Return the (x, y) coordinate for the center point of the cell that contains the specified text.  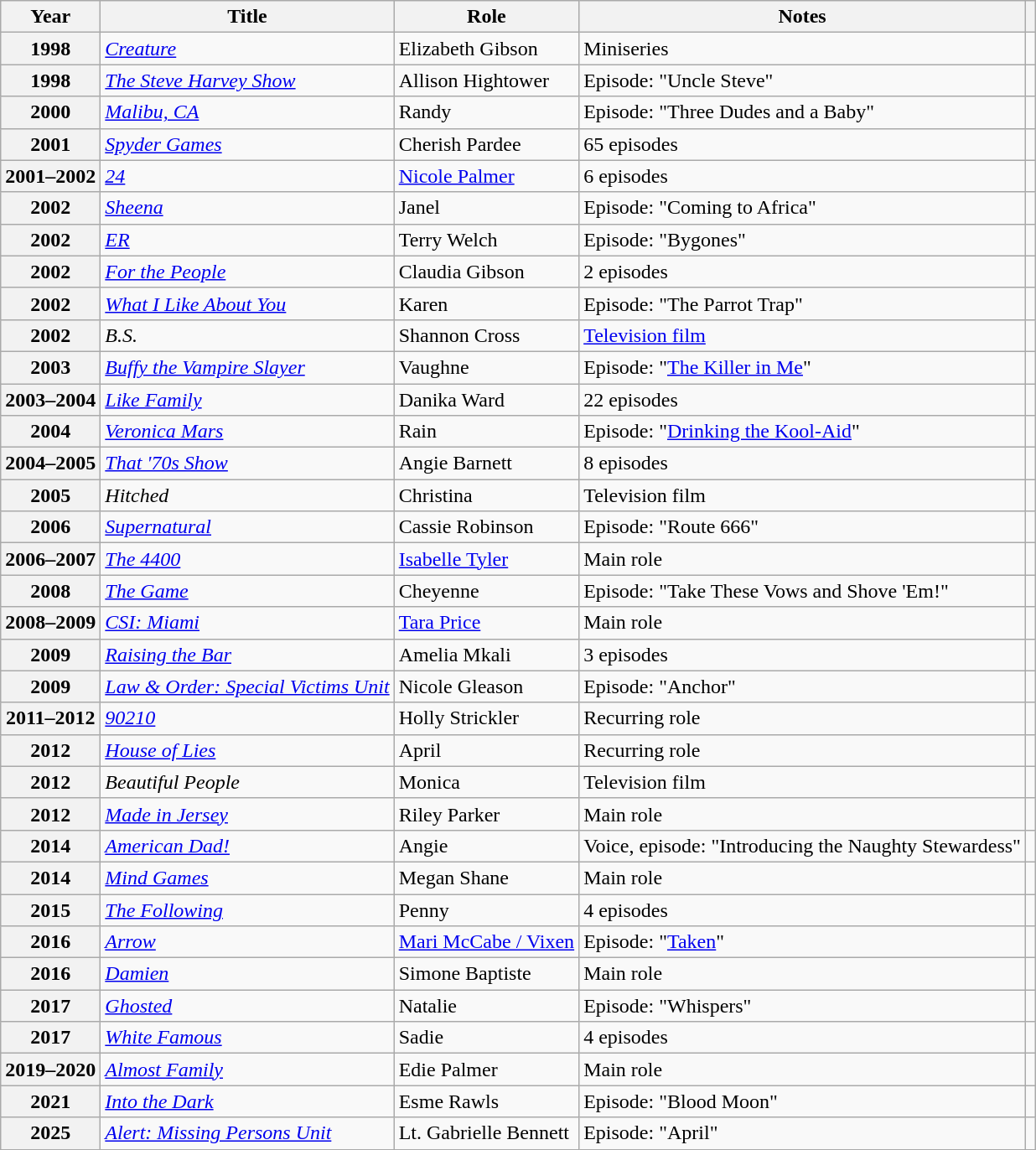
Simone Baptiste (486, 974)
ER (247, 240)
Megan Shane (486, 878)
Alert: Missing Persons Unit (247, 1133)
Angie Barnett (486, 464)
Episode: "Uncle Steve" (803, 80)
Role (486, 17)
Miniseries (803, 49)
Edie Palmer (486, 1070)
Episode: "Taken" (803, 942)
Nicole Gleason (486, 686)
Hitched (247, 495)
2006 (50, 527)
90210 (247, 718)
Mari McCabe / Vixen (486, 942)
Cheyenne (486, 591)
That '70s Show (247, 464)
Cherish Pardee (486, 144)
For the People (247, 272)
Malibu, CA (247, 112)
2021 (50, 1101)
Randy (486, 112)
Esme Rawls (486, 1101)
Natalie (486, 1006)
Damien (247, 974)
Ghosted (247, 1006)
2005 (50, 495)
Allison Hightower (486, 80)
The Steve Harvey Show (247, 80)
White Famous (247, 1038)
22 episodes (803, 400)
Spyder Games (247, 144)
Cassie Robinson (486, 527)
Buffy the Vampire Slayer (247, 367)
Like Family (247, 400)
Episode: "Route 666" (803, 527)
Arrow (247, 942)
3 episodes (803, 655)
Episode: "The Parrot Trap" (803, 303)
Episode: "April" (803, 1133)
Danika Ward (486, 400)
What I Like About You (247, 303)
2001 (50, 144)
2008 (50, 591)
Holly Strickler (486, 718)
Episode: "Coming to Africa" (803, 208)
House of Lies (247, 750)
Janel (486, 208)
2019–2020 (50, 1070)
Karen (486, 303)
2000 (50, 112)
Episode: "Three Dudes and a Baby" (803, 112)
Almost Family (247, 1070)
2003–2004 (50, 400)
2008–2009 (50, 623)
Sheena (247, 208)
Notes (803, 17)
Episode: "Bygones" (803, 240)
65 episodes (803, 144)
Episode: "Anchor" (803, 686)
Riley Parker (486, 814)
The 4400 (247, 559)
Shannon Cross (486, 335)
2025 (50, 1133)
Amelia Mkali (486, 655)
2015 (50, 909)
Monica (486, 782)
2003 (50, 367)
Raising the Bar (247, 655)
2004 (50, 432)
Made in Jersey (247, 814)
Penny (486, 909)
Veronica Mars (247, 432)
Into the Dark (247, 1101)
Claudia Gibson (486, 272)
Episode: "Take These Vows and Shove 'Em!" (803, 591)
Angie (486, 846)
Rain (486, 432)
Episode: "Blood Moon" (803, 1101)
6 episodes (803, 176)
American Dad! (247, 846)
Voice, episode: "Introducing the Naughty Stewardess" (803, 846)
Episode: "The Killer in Me" (803, 367)
24 (247, 176)
Tara Price (486, 623)
Beautiful People (247, 782)
2011–2012 (50, 718)
Year (50, 17)
CSI: Miami (247, 623)
Supernatural (247, 527)
Vaughne (486, 367)
The Game (247, 591)
Law & Order: Special Victims Unit (247, 686)
Episode: "Drinking the Kool-Aid" (803, 432)
2004–2005 (50, 464)
Mind Games (247, 878)
2006–2007 (50, 559)
Title (247, 17)
Terry Welch (486, 240)
Episode: "Whispers" (803, 1006)
8 episodes (803, 464)
Christina (486, 495)
B.S. (247, 335)
2001–2002 (50, 176)
Elizabeth Gibson (486, 49)
April (486, 750)
2 episodes (803, 272)
The Following (247, 909)
Isabelle Tyler (486, 559)
Nicole Palmer (486, 176)
Creature (247, 49)
Sadie (486, 1038)
Lt. Gabrielle Bennett (486, 1133)
